Output the [X, Y] coordinate of the center of the cell containing the given text.  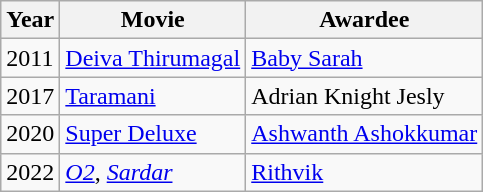
Awardee [364, 20]
Movie [153, 20]
Deiva Thirumagal [153, 58]
2022 [30, 172]
Baby Sarah [364, 58]
Rithvik [364, 172]
2011 [30, 58]
Ashwanth Ashokkumar [364, 134]
Adrian Knight Jesly [364, 96]
Super Deluxe [153, 134]
Taramani [153, 96]
O2, Sardar [153, 172]
2017 [30, 96]
Year [30, 20]
2020 [30, 134]
